Extract the (x, y) coordinate from the center of the cell holding the provided text.  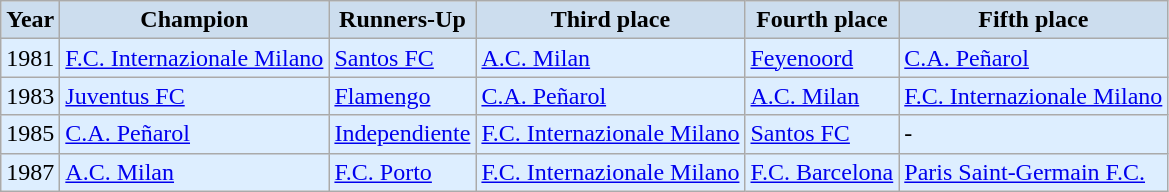
Fourth place (822, 20)
1983 (30, 96)
1987 (30, 172)
Juventus FC (194, 96)
Champion (194, 20)
Feyenoord (822, 58)
F.C. Barcelona (822, 172)
Fifth place (1034, 20)
Independiente (402, 134)
Paris Saint-Germain F.C. (1034, 172)
Year (30, 20)
- (1034, 134)
1981 (30, 58)
Flamengo (402, 96)
F.C. Porto (402, 172)
Runners-Up (402, 20)
Third place (610, 20)
1985 (30, 134)
